Return the [x, y] coordinate for the center point of the cell that contains the specified text.  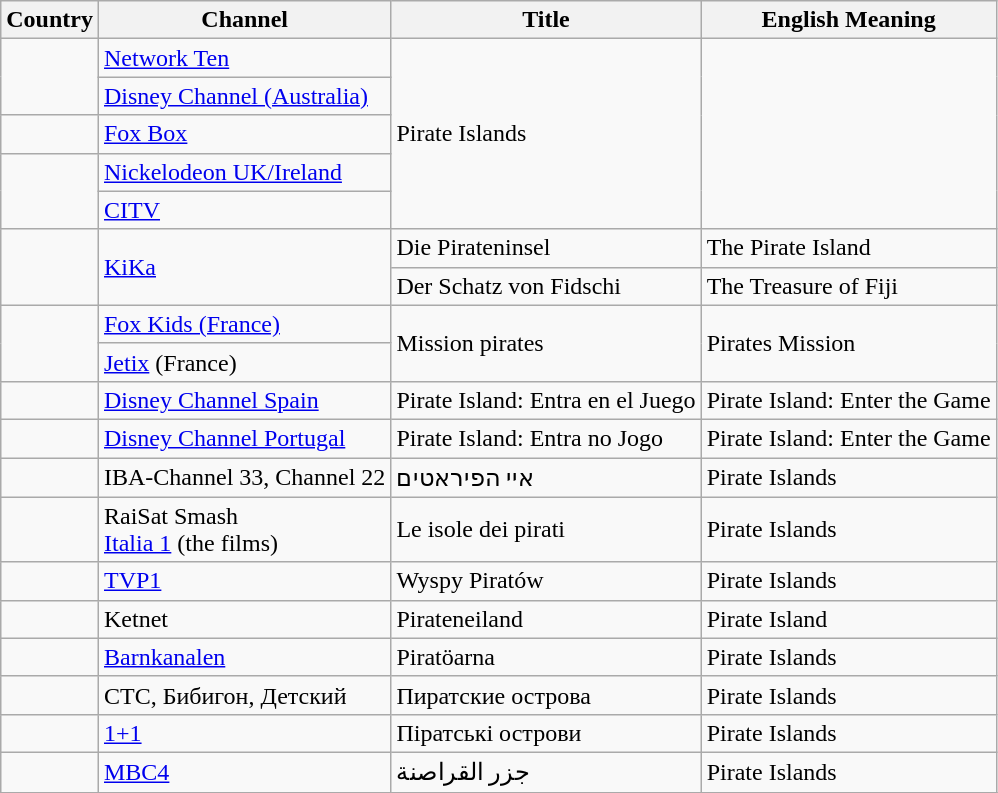
Fox Box [244, 134]
English Meaning [848, 20]
Disney Channel (Australia) [244, 96]
Pirate Island [848, 619]
Network Ten [244, 58]
RaiSat SmashItalia 1 (the films) [244, 530]
Піратські острови [546, 733]
Country [50, 20]
Pirates Mission [848, 343]
Wyspy Piratów [546, 581]
TVP1 [244, 581]
Piratöarna [546, 657]
Pirateneiland [546, 619]
Channel [244, 20]
MBC4 [244, 772]
Der Schatz von Fidschi [546, 286]
Die Pirateninsel [546, 248]
Pirate Island: Entra en el Juego [546, 400]
The Treasure of Fiji [848, 286]
CITV [244, 210]
1+1 [244, 733]
איי הפיראטים [546, 478]
Disney Channel Portugal [244, 438]
СТС, Бибигон, Детский [244, 695]
KiKa [244, 267]
Title [546, 20]
The Pirate Island [848, 248]
IBA-Channel 33, Channel 22 [244, 478]
Le isole dei pirati [546, 530]
Pirate Island: Entra no Jogo [546, 438]
Ketnet [244, 619]
Nickelodeon UK/Ireland [244, 172]
Barnkanalen [244, 657]
جزر القراصنة [546, 772]
Mission pirates [546, 343]
Fox Kids (France) [244, 324]
Пиратские острова [546, 695]
Jetix (France) [244, 362]
Disney Channel Spain [244, 400]
